Output the [X, Y] coordinate of the center of the cell containing the given text.  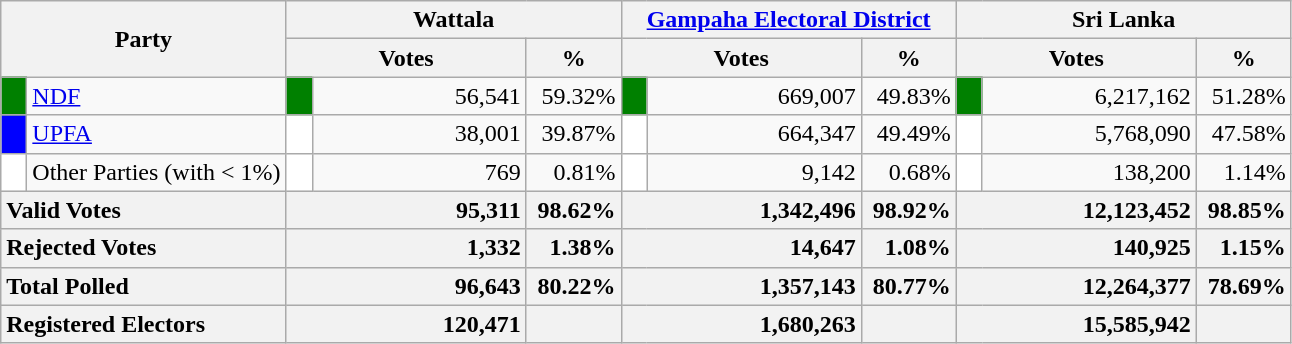
6,217,162 [1089, 96]
1,680,263 [741, 324]
140,925 [1076, 248]
49.83% [908, 96]
0.68% [908, 172]
96,643 [406, 286]
1,342,496 [741, 210]
Rejected Votes [144, 248]
38,001 [419, 134]
Registered Electors [144, 324]
15,585,942 [1076, 324]
1,357,143 [741, 286]
Other Parties (with < 1%) [156, 172]
47.58% [1244, 134]
39.87% [574, 134]
Total Polled [144, 286]
1,332 [406, 248]
Sri Lanka [1124, 20]
80.77% [908, 286]
Wattala [454, 20]
138,200 [1089, 172]
664,347 [754, 134]
669,007 [754, 96]
0.81% [574, 172]
Gampaha Electoral District [788, 20]
1.08% [908, 248]
Valid Votes [144, 210]
1.38% [574, 248]
5,768,090 [1089, 134]
Party [144, 39]
1.14% [1244, 172]
14,647 [741, 248]
12,123,452 [1076, 210]
12,264,377 [1076, 286]
120,471 [406, 324]
1.15% [1244, 248]
769 [419, 172]
98.85% [1244, 210]
NDF [156, 96]
59.32% [574, 96]
98.92% [908, 210]
56,541 [419, 96]
98.62% [574, 210]
UPFA [156, 134]
78.69% [1244, 286]
95,311 [406, 210]
80.22% [574, 286]
49.49% [908, 134]
9,142 [754, 172]
51.28% [1244, 96]
